Determine the (X, Y) coordinate at the center of the cell enclosing the given text.  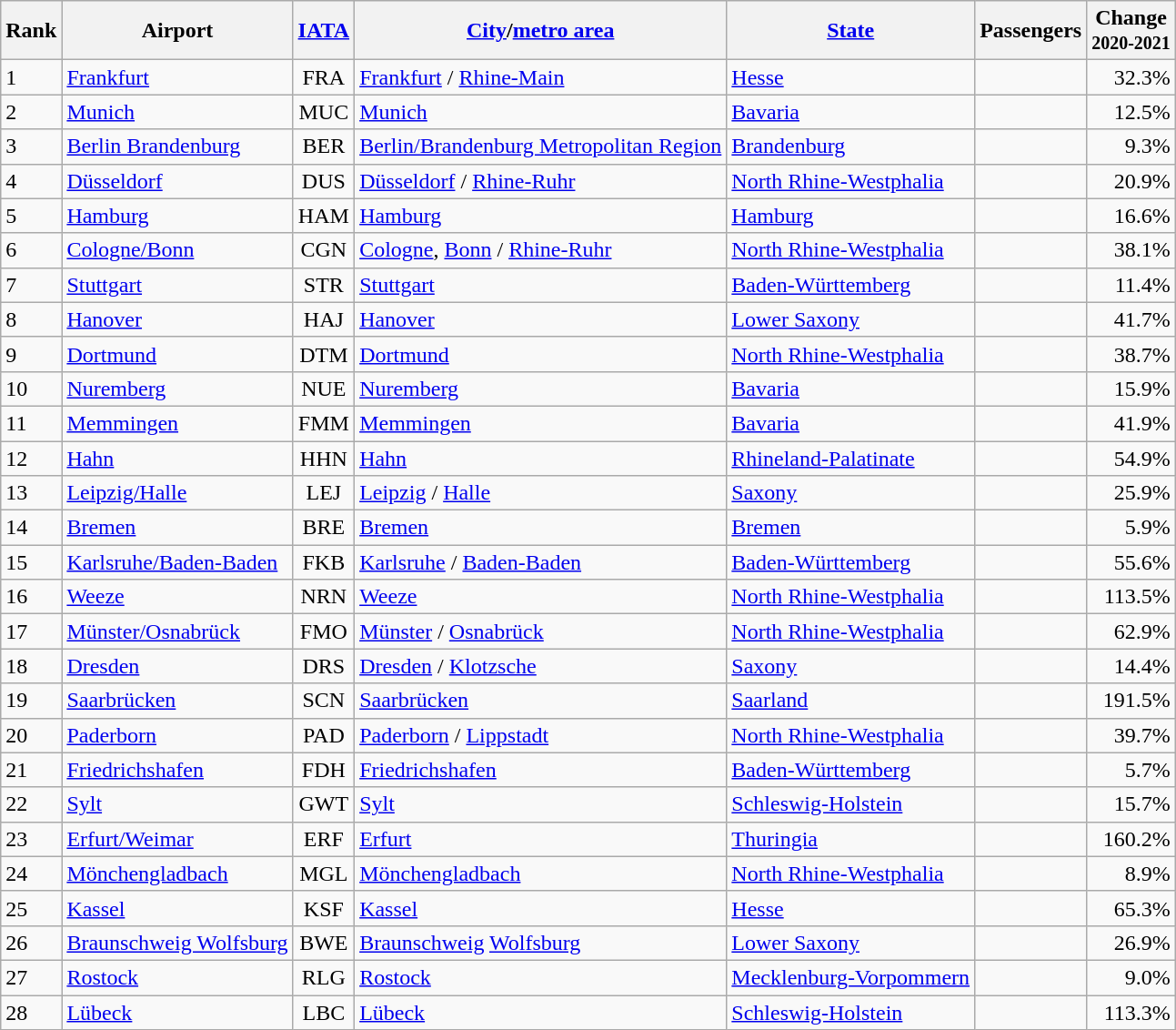
FMM (324, 423)
CGN (324, 250)
Change2020-2021 (1131, 31)
Dresden / Klotzsche (540, 666)
26 (31, 943)
41.9% (1131, 423)
65.3% (1131, 908)
Erfurt (540, 839)
38.7% (1131, 354)
Düsseldorf (177, 181)
Leipzig / Halle (540, 493)
18 (31, 666)
5.9% (1131, 528)
22 (31, 804)
21 (31, 770)
25 (31, 908)
Berlin Brandenburg (177, 146)
NUE (324, 389)
HHN (324, 458)
Münster / Osnabrück (540, 631)
NRN (324, 597)
STR (324, 285)
City/metro area (540, 31)
ERF (324, 839)
14 (31, 528)
7 (31, 285)
HAM (324, 216)
19 (31, 701)
BWE (324, 943)
PAD (324, 735)
MGL (324, 873)
Düsseldorf / Rhine-Ruhr (540, 181)
12.5% (1131, 112)
9.3% (1131, 146)
KSF (324, 908)
FRA (324, 77)
24 (31, 873)
8.9% (1131, 873)
FMO (324, 631)
State (851, 31)
Leipzig/Halle (177, 493)
28 (31, 1013)
Dresden (177, 666)
3 (31, 146)
DRS (324, 666)
27 (31, 977)
20 (31, 735)
23 (31, 839)
FDH (324, 770)
DTM (324, 354)
4 (31, 181)
LBC (324, 1013)
Mecklenburg-Vorpommern (851, 977)
Cologne/Bonn (177, 250)
Münster/Osnabrück (177, 631)
54.9% (1131, 458)
2 (31, 112)
Frankfurt / Rhine-Main (540, 77)
10 (31, 389)
14.4% (1131, 666)
SCN (324, 701)
160.2% (1131, 839)
55.6% (1131, 562)
25.9% (1131, 493)
Frankfurt (177, 77)
Thuringia (851, 839)
Paderborn / Lippstadt (540, 735)
5.7% (1131, 770)
Erfurt/Weimar (177, 839)
15 (31, 562)
13 (31, 493)
Berlin/Brandenburg Metropolitan Region (540, 146)
RLG (324, 977)
HAJ (324, 319)
26.9% (1131, 943)
Karlsruhe/Baden-Baden (177, 562)
17 (31, 631)
9 (31, 354)
16.6% (1131, 216)
LEJ (324, 493)
Karlsruhe / Baden-Baden (540, 562)
Passengers (1031, 31)
BRE (324, 528)
39.7% (1131, 735)
FKB (324, 562)
9.0% (1131, 977)
11 (31, 423)
Saarland (851, 701)
Cologne, Bonn / Rhine-Ruhr (540, 250)
38.1% (1131, 250)
Rank (31, 31)
BER (324, 146)
Paderborn (177, 735)
41.7% (1131, 319)
113.5% (1131, 597)
5 (31, 216)
GWT (324, 804)
12 (31, 458)
11.4% (1131, 285)
1 (31, 77)
15.9% (1131, 389)
62.9% (1131, 631)
113.3% (1131, 1013)
Rhineland-Palatinate (851, 458)
MUC (324, 112)
20.9% (1131, 181)
Brandenburg (851, 146)
16 (31, 597)
6 (31, 250)
8 (31, 319)
IATA (324, 31)
15.7% (1131, 804)
32.3% (1131, 77)
DUS (324, 181)
191.5% (1131, 701)
Airport (177, 31)
